Identify which cell holds the provided text, then report its [x, y] central coordinate. 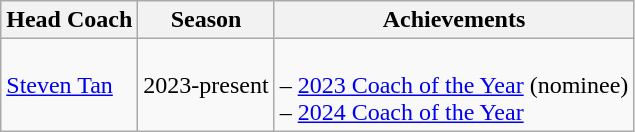
2023-present [206, 85]
Head Coach [70, 20]
– 2023 Coach of the Year (nominee) – 2024 Coach of the Year [454, 85]
Steven Tan [70, 85]
Season [206, 20]
Achievements [454, 20]
